Return (x, y) of the center of cell containing provided text 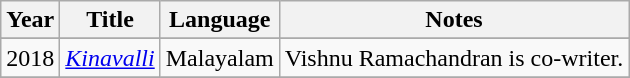
Title (110, 20)
Vishnu Ramachandran is co-writer. (454, 58)
Malayalam (220, 58)
Kinavalli (110, 58)
Year (30, 20)
2018 (30, 58)
Language (220, 20)
Notes (454, 20)
